Find where the given text appears and provide that cell's center as (x, y) coordinate. 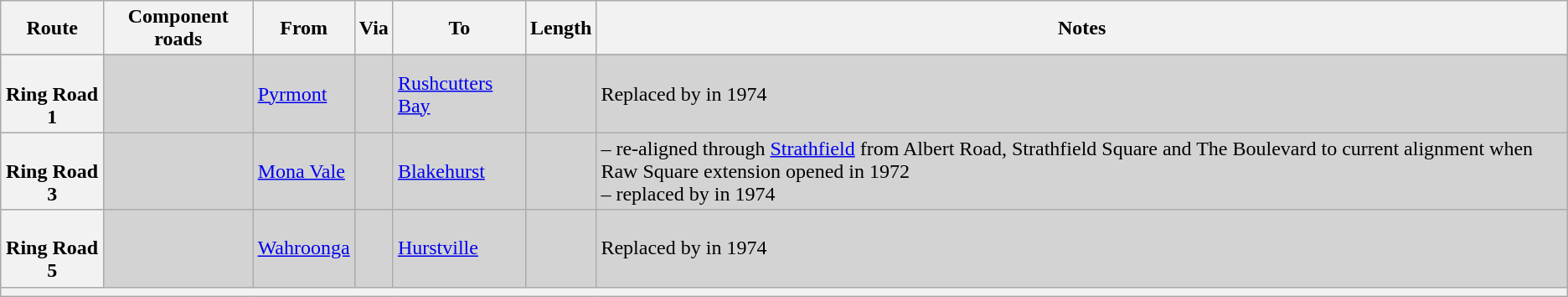
To (459, 29)
Notes (1082, 29)
Rushcutters Bay (459, 94)
Length (560, 29)
Mona Vale (303, 171)
Ring Road 3 (52, 171)
Wahroonga (303, 248)
Ring Road 1 (52, 94)
Component roads (179, 29)
From (303, 29)
Hurstville (459, 248)
Via (374, 29)
Pyrmont (303, 94)
Route (52, 29)
Blakehurst (459, 171)
Ring Road 5 (52, 248)
